Output the [x, y] coordinate of the center of the cell containing the given text.  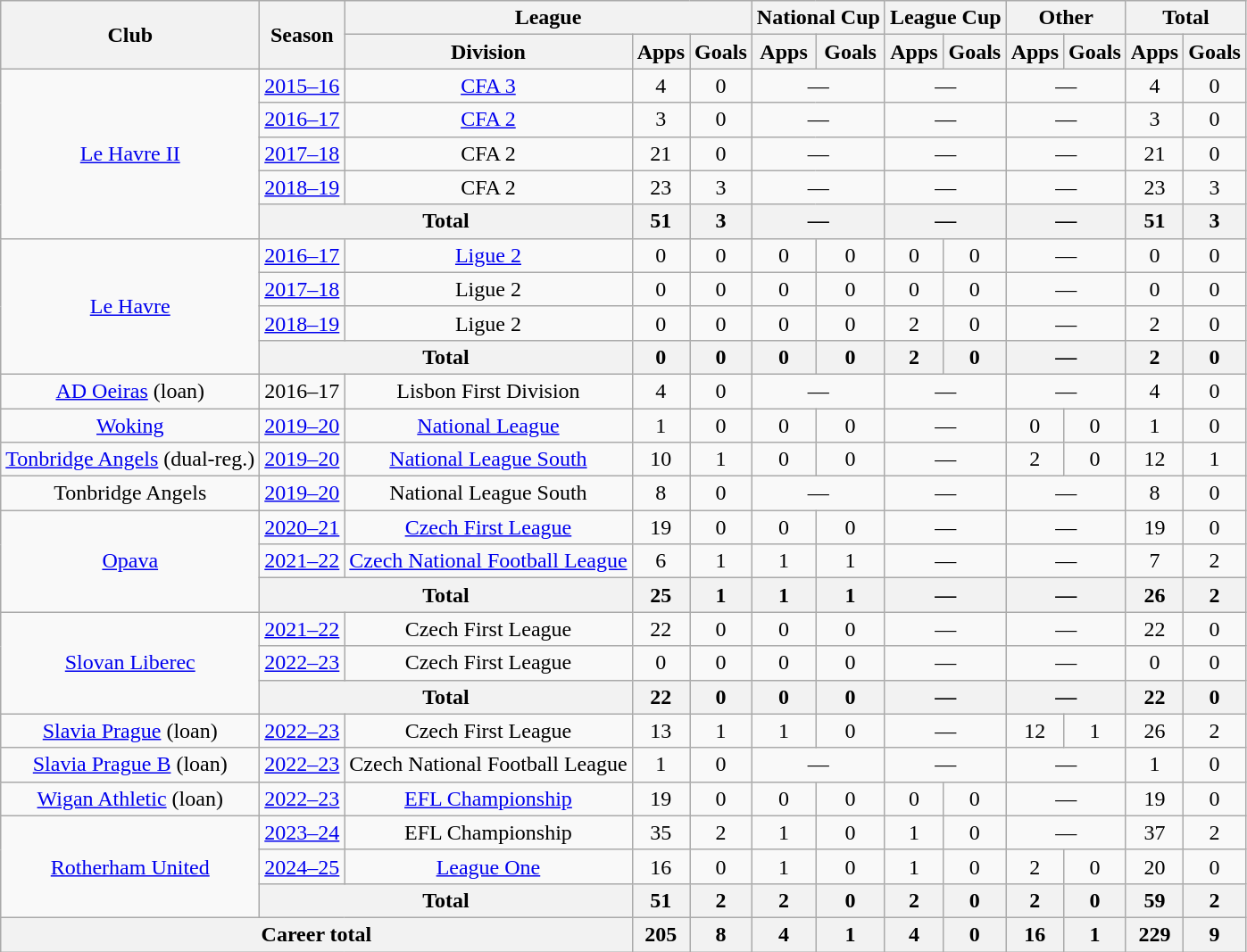
20 [1154, 866]
Slovan Liberec [130, 663]
6 [661, 561]
37 [1154, 832]
CFA 3 [488, 86]
Club [130, 35]
59 [1154, 900]
25 [661, 595]
Tonbridge Angels [130, 493]
205 [661, 934]
9 [1215, 934]
League [548, 18]
Slavia Prague B (loan) [130, 765]
Woking [130, 426]
Division [488, 52]
7 [1154, 561]
2023–24 [302, 832]
229 [1154, 934]
League One [488, 866]
National Cup [818, 18]
Season [302, 35]
2020–21 [302, 527]
13 [661, 731]
2015–16 [302, 86]
Other [1066, 18]
Rotherham United [130, 866]
Opava [130, 561]
35 [661, 832]
National League [488, 426]
Slavia Prague (loan) [130, 731]
Le Havre II [130, 153]
10 [661, 459]
Le Havre [130, 306]
Career total [316, 934]
AD Oeiras (loan) [130, 391]
Lisbon First Division [488, 391]
Tonbridge Angels (dual-reg.) [130, 459]
League Cup [945, 18]
Wigan Athletic (loan) [130, 799]
2024–25 [302, 866]
